Return the (X, Y) coordinate for the center point of the cell that contains the specified text.  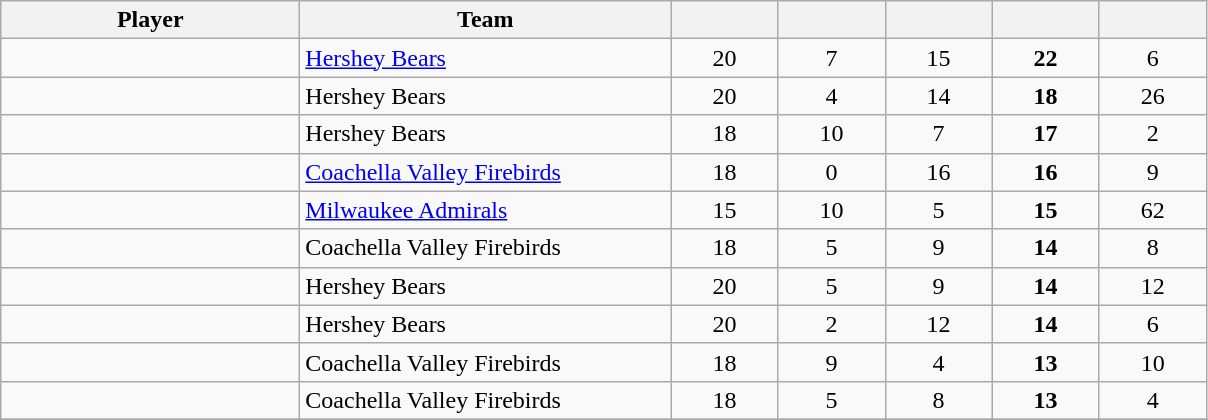
Team (486, 20)
26 (1152, 96)
0 (832, 172)
Player (150, 20)
17 (1046, 134)
22 (1046, 58)
Milwaukee Admirals (486, 210)
62 (1152, 210)
